Determine the (X, Y) coordinate at the center of the cell enclosing the given text.  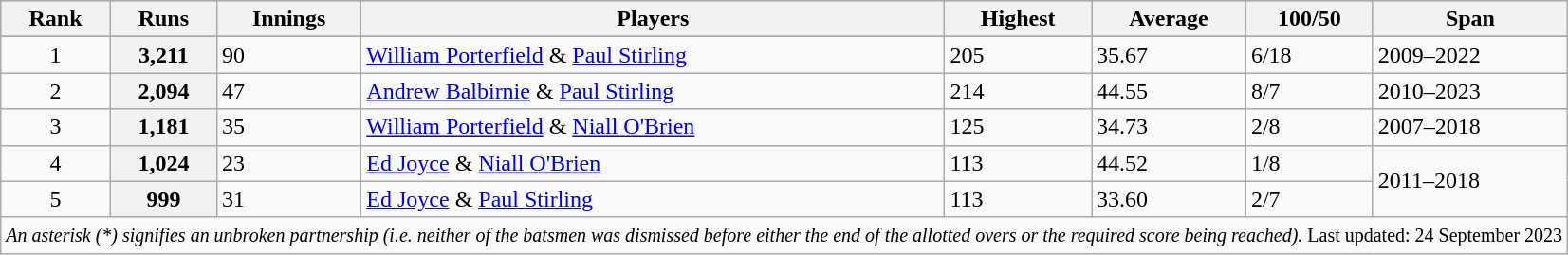
1,181 (163, 127)
Innings (288, 19)
125 (1019, 127)
3 (56, 127)
Highest (1019, 19)
Ed Joyce & Niall O'Brien (653, 163)
31 (288, 199)
3,211 (163, 55)
44.55 (1169, 91)
8/7 (1309, 91)
William Porterfield & Paul Stirling (653, 55)
Rank (56, 19)
6/18 (1309, 55)
2011–2018 (1470, 181)
5 (56, 199)
1 (56, 55)
100/50 (1309, 19)
33.60 (1169, 199)
90 (288, 55)
1,024 (163, 163)
2009–2022 (1470, 55)
999 (163, 199)
44.52 (1169, 163)
2010–2023 (1470, 91)
Players (653, 19)
William Porterfield & Niall O'Brien (653, 127)
2 (56, 91)
2/7 (1309, 199)
2007–2018 (1470, 127)
1/8 (1309, 163)
35.67 (1169, 55)
Andrew Balbirnie & Paul Stirling (653, 91)
2,094 (163, 91)
Runs (163, 19)
205 (1019, 55)
Span (1470, 19)
34.73 (1169, 127)
214 (1019, 91)
35 (288, 127)
Ed Joyce & Paul Stirling (653, 199)
23 (288, 163)
4 (56, 163)
Average (1169, 19)
47 (288, 91)
2/8 (1309, 127)
